For the text-containing cell, return its midpoint in [X, Y] coordinate format. 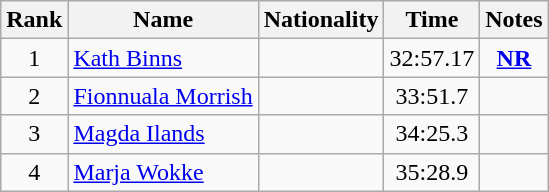
Marja Wokke [163, 172]
Name [163, 20]
Rank [34, 20]
1 [34, 58]
4 [34, 172]
33:51.7 [432, 96]
NR [514, 58]
Notes [514, 20]
Time [432, 20]
Fionnuala Morrish [163, 96]
32:57.17 [432, 58]
Nationality [321, 20]
35:28.9 [432, 172]
2 [34, 96]
Kath Binns [163, 58]
34:25.3 [432, 134]
Magda Ilands [163, 134]
3 [34, 134]
